Return [X, Y] of the center of cell containing provided text 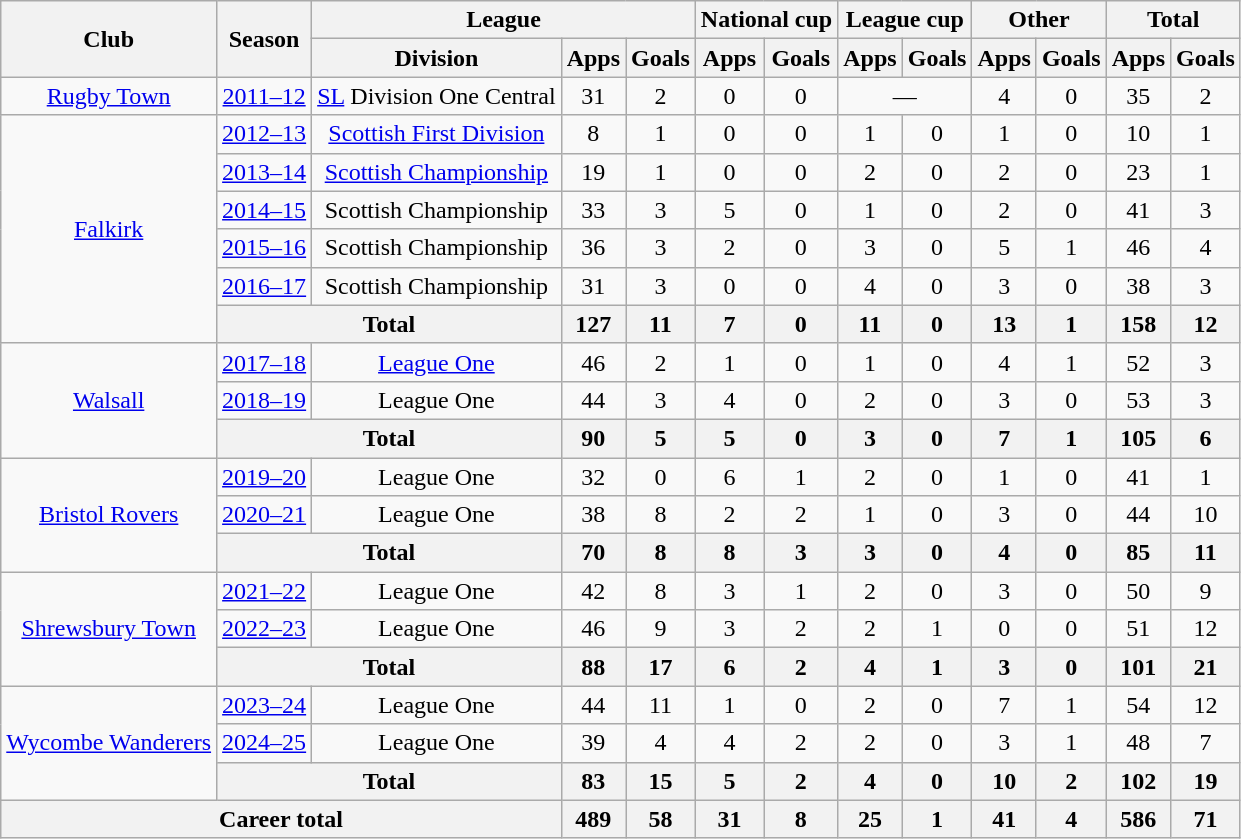
105 [1138, 438]
Rugby Town [109, 96]
2012–13 [264, 134]
13 [1004, 324]
85 [1138, 553]
35 [1138, 96]
Club [109, 39]
50 [1138, 591]
101 [1138, 667]
2013–14 [264, 172]
15 [661, 781]
League [504, 20]
586 [1138, 819]
25 [870, 819]
58 [661, 819]
102 [1138, 781]
39 [593, 743]
Division [436, 58]
42 [593, 591]
52 [1138, 362]
2017–18 [264, 362]
51 [1138, 629]
158 [1138, 324]
League cup [905, 20]
17 [661, 667]
83 [593, 781]
2011–12 [264, 96]
90 [593, 438]
2020–21 [264, 515]
53 [1138, 400]
21 [1206, 667]
71 [1206, 819]
— [905, 96]
2014–15 [264, 210]
Walsall [109, 400]
2015–16 [264, 248]
Other [1039, 20]
489 [593, 819]
National cup [766, 20]
Bristol Rovers [109, 515]
Wycombe Wanderers [109, 743]
Scottish First Division [436, 134]
2019–20 [264, 477]
Career total [281, 819]
2016–17 [264, 286]
2024–25 [264, 743]
2021–22 [264, 591]
Shrewsbury Town [109, 629]
88 [593, 667]
54 [1138, 705]
127 [593, 324]
Falkirk [109, 229]
70 [593, 553]
2018–19 [264, 400]
48 [1138, 743]
2022–23 [264, 629]
Season [264, 39]
32 [593, 477]
36 [593, 248]
SL Division One Central [436, 96]
23 [1138, 172]
33 [593, 210]
2023–24 [264, 705]
